Detect which cell encompasses the target text, then output its (X, Y) center coordinate. 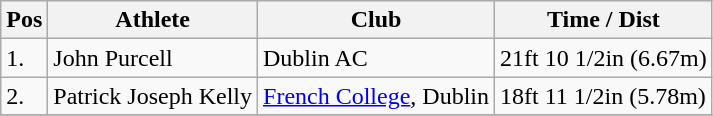
Athlete (153, 20)
Time / Dist (604, 20)
French College, Dublin (376, 96)
2. (24, 96)
Club (376, 20)
Patrick Joseph Kelly (153, 96)
1. (24, 58)
Pos (24, 20)
Dublin AC (376, 58)
John Purcell (153, 58)
18ft 11 1/2in (5.78m) (604, 96)
21ft 10 1/2in (6.67m) (604, 58)
